Search for the cell housing the specified text and yield its [x, y] center coordinate. 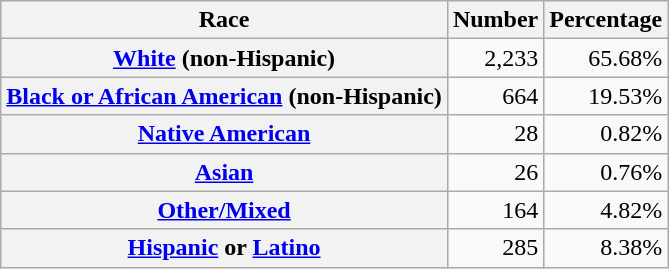
0.76% [606, 172]
Other/Mixed [224, 210]
65.68% [606, 58]
White (non-Hispanic) [224, 58]
Native American [224, 134]
2,233 [495, 58]
26 [495, 172]
Percentage [606, 20]
Number [495, 20]
Race [224, 20]
Black or African American (non-Hispanic) [224, 96]
Asian [224, 172]
664 [495, 96]
Hispanic or Latino [224, 248]
28 [495, 134]
285 [495, 248]
8.38% [606, 248]
4.82% [606, 210]
164 [495, 210]
0.82% [606, 134]
19.53% [606, 96]
